From the cell containing the given text, extract its center point as [x, y] coordinate. 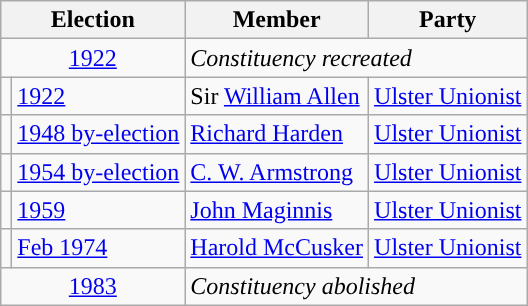
Constituency recreated [356, 58]
Constituency abolished [356, 286]
John Maginnis [277, 210]
1983 [93, 286]
Feb 1974 [98, 248]
1959 [98, 210]
C. W. Armstrong [277, 172]
Member [277, 20]
1954 by-election [98, 172]
Richard Harden [277, 134]
1948 by-election [98, 134]
Election [93, 20]
Sir William Allen [277, 96]
Party [448, 20]
Harold McCusker [277, 248]
